Return (x, y) of the center of cell containing provided text 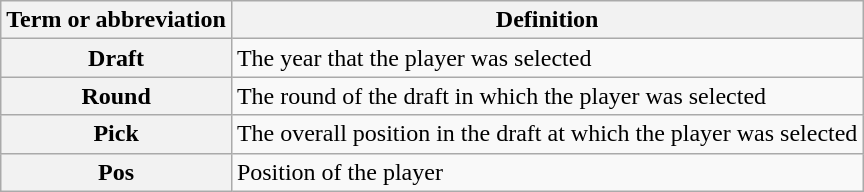
Pos (116, 172)
The round of the draft in which the player was selected (547, 96)
The overall position in the draft at which the player was selected (547, 134)
Pick (116, 134)
Position of the player (547, 172)
Round (116, 96)
Draft (116, 58)
The year that the player was selected (547, 58)
Definition (547, 20)
Term or abbreviation (116, 20)
